Scan for the cell matching the given text and deliver its [X, Y] coordinate at center. 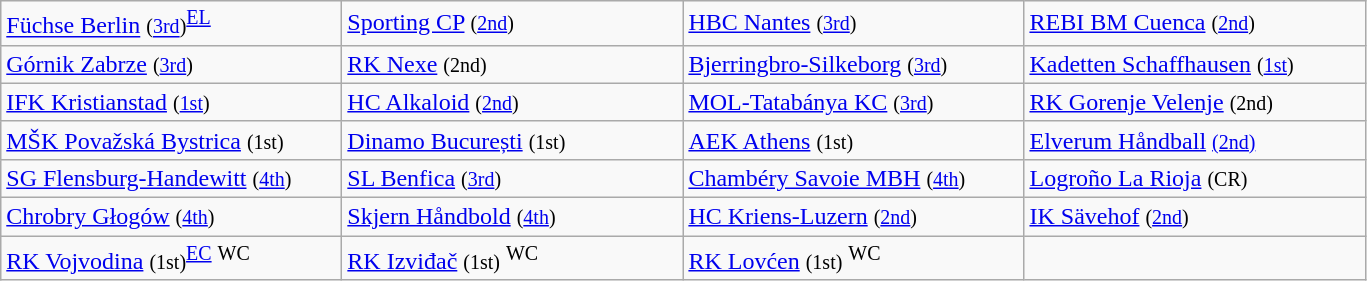
Füchse Berlin (3rd)EL [172, 24]
RK Vojvodina (1st)EC WC [172, 258]
Chambéry Savoie MBH (4th) [854, 178]
Skjern Håndbold (4th) [512, 217]
HC Alkaloid (2nd) [512, 102]
Sporting CP (2nd) [512, 24]
Bjerringbro-Silkeborg (3rd) [854, 64]
Elverum Håndball (2nd) [1194, 140]
RK Izviđač (1st) WC [512, 258]
IFK Kristianstad (1st) [172, 102]
REBI BM Cuenca (2nd) [1194, 24]
MOL-Tatabánya KC (3rd) [854, 102]
RK Lovćen (1st) WC [854, 258]
IK Sävehof (2nd) [1194, 217]
HBC Nantes (3rd) [854, 24]
SG Flensburg-Handewitt (4th) [172, 178]
Górnik Zabrze (3rd) [172, 64]
SL Benfica (3rd) [512, 178]
AEK Athens (1st) [854, 140]
Dinamo București (1st) [512, 140]
Logroño La Rioja (CR) [1194, 178]
RK Gorenje Velenje (2nd) [1194, 102]
RK Nexe (2nd) [512, 64]
MŠK Považská Bystrica (1st) [172, 140]
HC Kriens-Luzern (2nd) [854, 217]
Kadetten Schaffhausen (1st) [1194, 64]
Chrobry Głogów (4th) [172, 217]
